Detect which cell encompasses the target text, then output its [X, Y] center coordinate. 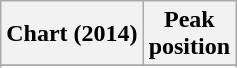
Chart (2014) [72, 34]
Peakposition [189, 34]
